For the text-containing cell, return its midpoint in [x, y] coordinate format. 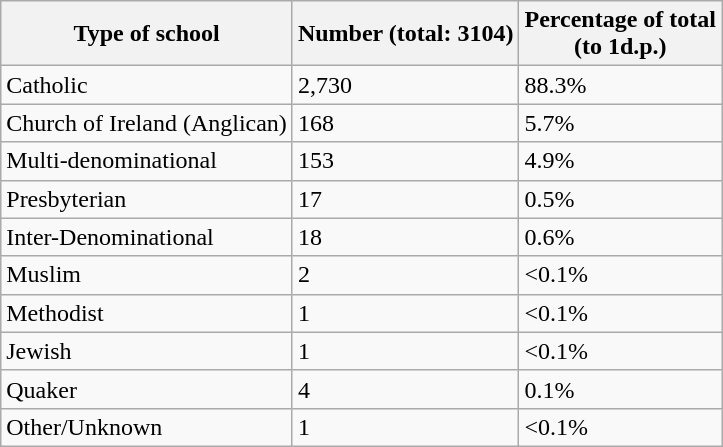
Church of Ireland (Anglican) [147, 123]
Muslim [147, 275]
0.1% [620, 389]
4 [406, 389]
Presbyterian [147, 199]
18 [406, 237]
Methodist [147, 313]
Jewish [147, 351]
0.5% [620, 199]
2,730 [406, 85]
4.9% [620, 161]
0.6% [620, 237]
Other/Unknown [147, 427]
17 [406, 199]
168 [406, 123]
88.3% [620, 85]
Percentage of total (to 1d.p.) [620, 34]
2 [406, 275]
Quaker [147, 389]
5.7% [620, 123]
Inter-Denominational [147, 237]
Number (total: 3104) [406, 34]
Multi-denominational [147, 161]
Type of school [147, 34]
Catholic [147, 85]
153 [406, 161]
